Return the (X, Y) coordinate for the center point of the cell that contains the specified text.  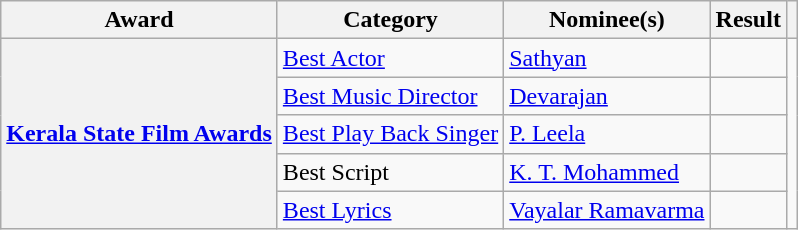
K. T. Mohammed (607, 172)
Best Music Director (390, 96)
Best Script (390, 172)
P. Leela (607, 134)
Best Actor (390, 58)
Result (748, 20)
Nominee(s) (607, 20)
Best Play Back Singer (390, 134)
Best Lyrics (390, 210)
Sathyan (607, 58)
Award (140, 20)
Vayalar Ramavarma (607, 210)
Kerala State Film Awards (140, 134)
Devarajan (607, 96)
Category (390, 20)
